Capture the cell that displays the provided text and extract its [X, Y] central coordinate. 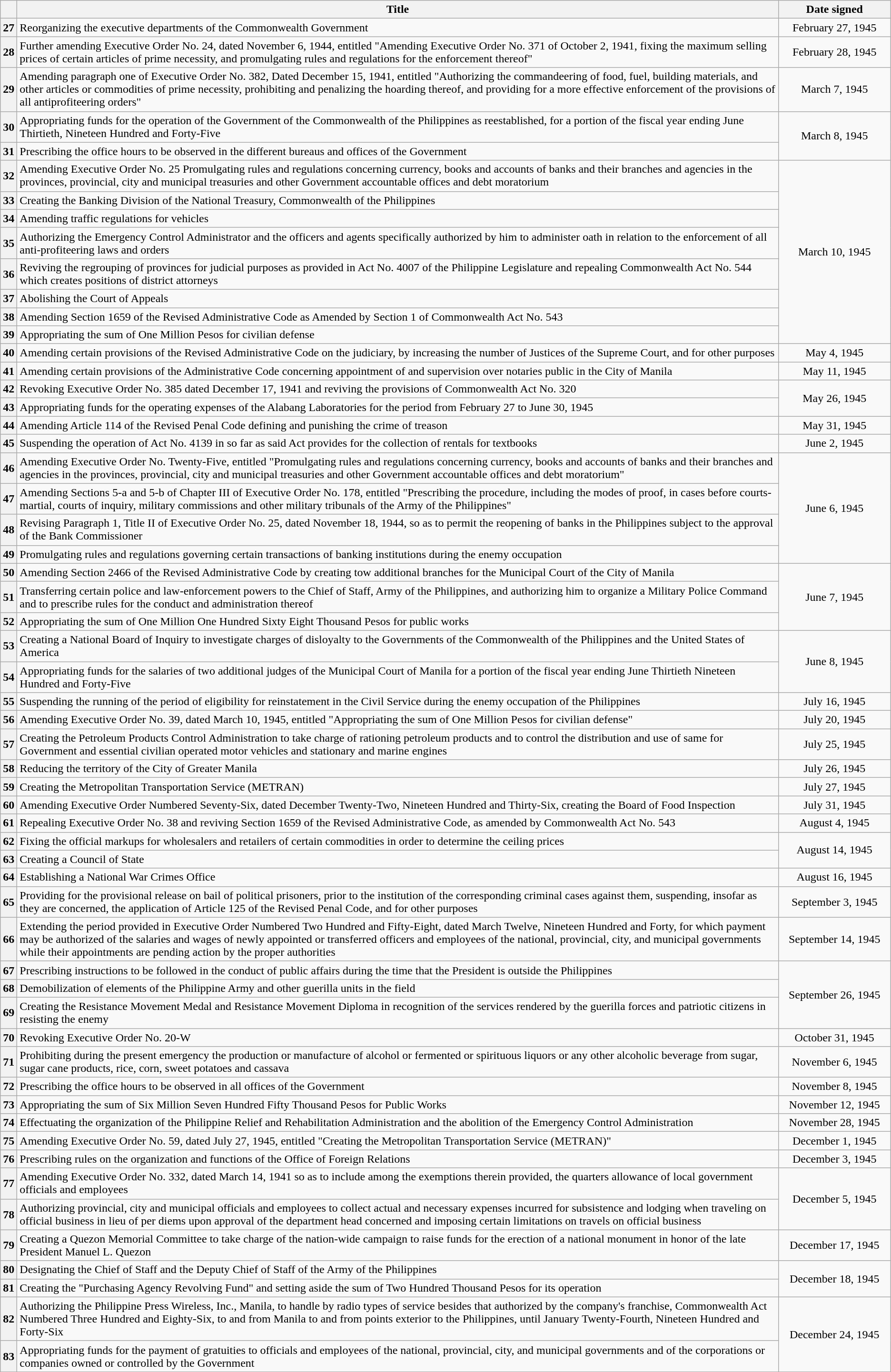
43 [9, 407]
June 7, 1945 [834, 597]
66 [9, 939]
39 [9, 335]
79 [9, 1245]
Prescribing instructions to be followed in the conduct of public affairs during the time that the President is outside the Philippines [398, 970]
Repealing Executive Order No. 38 and reviving Section 1659 of the Revised Administrative Code, as amended by Commonwealth Act No. 543 [398, 823]
52 [9, 621]
Amending Executive Order No. 39, dated March 10, 1945, entitled "Appropriating the sum of One Million Pesos for civilian defense" [398, 720]
32 [9, 176]
December 5, 1945 [834, 1199]
75 [9, 1141]
82 [9, 1319]
78 [9, 1214]
Date signed [834, 10]
Prescribing the office hours to be observed in the different bureaus and offices of the Government [398, 151]
February 27, 1945 [834, 28]
Establishing a National War Crimes Office [398, 877]
March 8, 1945 [834, 136]
70 [9, 1038]
Creating the Banking Division of the National Treasury, Commonwealth of the Philippines [398, 200]
May 31, 1945 [834, 425]
44 [9, 425]
Creating the "Purchasing Agency Revolving Fund" and setting aside the sum of Two Hundred Thousand Pesos for its operation [398, 1288]
Amending Executive Order No. 59, dated July 27, 1945, entitled "Creating the Metropolitan Transportation Service (METRAN)" [398, 1141]
June 8, 1945 [834, 661]
November 12, 1945 [834, 1105]
58 [9, 769]
Suspending the running of the period of eligibility for reinstatement in the Civil Service during the enemy occupation of the Philippines [398, 702]
59 [9, 787]
August 4, 1945 [834, 823]
29 [9, 89]
36 [9, 274]
Amending certain provisions of the Administrative Code concerning appointment of and supervision over notaries public in the City of Manila [398, 371]
48 [9, 530]
65 [9, 902]
76 [9, 1159]
Amending Executive Order Numbered Seventy-Six, dated December Twenty-Two, Nineteen Hundred and Thirty-Six, creating the Board of Food Inspection [398, 805]
72 [9, 1087]
46 [9, 468]
October 31, 1945 [834, 1038]
July 31, 1945 [834, 805]
Appropriating the sum of One Million One Hundred Sixty Eight Thousand Pesos for public works [398, 621]
December 17, 1945 [834, 1245]
May 11, 1945 [834, 371]
June 2, 1945 [834, 443]
November 6, 1945 [834, 1062]
November 28, 1945 [834, 1123]
Amending Section 1659 of the Revised Administrative Code as Amended by Section 1 of Commonwealth Act No. 543 [398, 316]
August 14, 1945 [834, 850]
Amending Section 2466 of the Revised Administrative Code by creating tow additional branches for the Municipal Court of the City of Manila [398, 572]
Amending traffic regulations for vehicles [398, 218]
74 [9, 1123]
83 [9, 1356]
45 [9, 443]
June 6, 1945 [834, 508]
February 28, 1945 [834, 52]
30 [9, 127]
55 [9, 702]
38 [9, 316]
December 24, 1945 [834, 1334]
Prescribing rules on the organization and functions of the Office of Foreign Relations [398, 1159]
33 [9, 200]
77 [9, 1184]
May 26, 1945 [834, 398]
34 [9, 218]
July 16, 1945 [834, 702]
July 27, 1945 [834, 787]
Creating the Metropolitan Transportation Service (METRAN) [398, 787]
63 [9, 859]
35 [9, 243]
Creating a Council of State [398, 859]
Appropriating the sum of Six Million Seven Hundred Fifty Thousand Pesos for Public Works [398, 1105]
Amending Article 114 of the Revised Penal Code defining and punishing the crime of treason [398, 425]
September 26, 1945 [834, 994]
Reducing the territory of the City of Greater Manila [398, 769]
Abolishing the Court of Appeals [398, 298]
August 16, 1945 [834, 877]
81 [9, 1288]
December 18, 1945 [834, 1279]
Reorganizing the executive departments of the Commonwealth Government [398, 28]
December 1, 1945 [834, 1141]
May 4, 1945 [834, 353]
Appropriating the sum of One Million Pesos for civilian defense [398, 335]
27 [9, 28]
Prescribing the office hours to be observed in all offices of the Government [398, 1087]
Revoking Executive Order No. 20-W [398, 1038]
Effectuating the organization of the Philippine Relief and Rehabilitation Administration and the abolition of the Emergency Control Administration [398, 1123]
Suspending the operation of Act No. 4139 in so far as said Act provides for the collection of rentals for textbooks [398, 443]
March 7, 1945 [834, 89]
56 [9, 720]
68 [9, 988]
42 [9, 389]
69 [9, 1012]
57 [9, 744]
July 26, 1945 [834, 769]
September 14, 1945 [834, 939]
Designating the Chief of Staff and the Deputy Chief of Staff of the Army of the Philippines [398, 1270]
80 [9, 1270]
July 25, 1945 [834, 744]
41 [9, 371]
December 3, 1945 [834, 1159]
Appropriating funds for the operating expenses of the Alabang Laboratories for the period from February 27 to June 30, 1945 [398, 407]
67 [9, 970]
37 [9, 298]
49 [9, 554]
Fixing the official markups for wholesalers and retailers of certain commodities in order to determine the ceiling prices [398, 841]
November 8, 1945 [834, 1087]
51 [9, 597]
73 [9, 1105]
September 3, 1945 [834, 902]
Title [398, 10]
47 [9, 499]
31 [9, 151]
Demobilization of elements of the Philippine Army and other guerilla units in the field [398, 988]
Promulgating rules and regulations governing certain transactions of banking institutions during the enemy occupation [398, 554]
61 [9, 823]
March 10, 1945 [834, 252]
40 [9, 353]
53 [9, 646]
62 [9, 841]
54 [9, 676]
Revoking Executive Order No. 385 dated December 17, 1941 and reviving the provisions of Commonwealth Act No. 320 [398, 389]
71 [9, 1062]
50 [9, 572]
64 [9, 877]
60 [9, 805]
July 20, 1945 [834, 720]
28 [9, 52]
